Output the (x, y) coordinate of the center of the cell containing the given text.  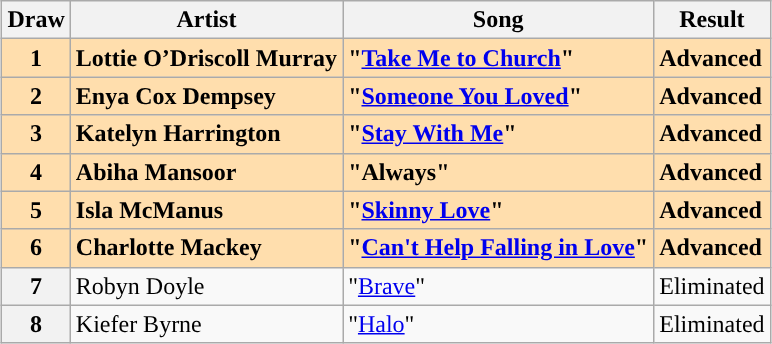
2 (36, 96)
"Always" (498, 172)
5 (36, 210)
Result (712, 20)
Charlotte Mackey (206, 248)
6 (36, 248)
Kiefer Byrne (206, 324)
"Stay With Me" (498, 134)
Song (498, 20)
"Halo" (498, 324)
Katelyn Harrington (206, 134)
8 (36, 324)
Abiha Mansoor (206, 172)
Lottie O’Driscoll Murray (206, 58)
Artist (206, 20)
"Someone You Loved" (498, 96)
Draw (36, 20)
Isla McManus (206, 210)
"Skinny Love" (498, 210)
"Brave" (498, 286)
Robyn Doyle (206, 286)
"Can't Help Falling in Love" (498, 248)
Enya Cox Dempsey (206, 96)
7 (36, 286)
4 (36, 172)
1 (36, 58)
"Take Me to Church" (498, 58)
3 (36, 134)
